Output the [x, y] coordinate of the center of the cell containing the given text.  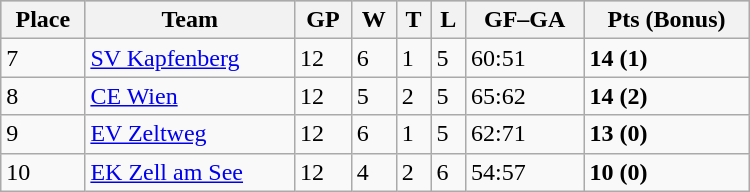
GF–GA [525, 20]
65:62 [525, 96]
9 [43, 134]
4 [374, 172]
10 (0) [666, 172]
SV Kapfenberg [190, 58]
L [448, 20]
EV Zeltweg [190, 134]
13 (0) [666, 134]
T [414, 20]
EK Zell am See [190, 172]
Place [43, 20]
54:57 [525, 172]
14 (2) [666, 96]
8 [43, 96]
Team [190, 20]
W [374, 20]
62:71 [525, 134]
7 [43, 58]
10 [43, 172]
GP [322, 20]
Pts (Bonus) [666, 20]
14 (1) [666, 58]
60:51 [525, 58]
CE Wien [190, 96]
